Return the (x, y) coordinate for the center point of the cell that contains the specified text.  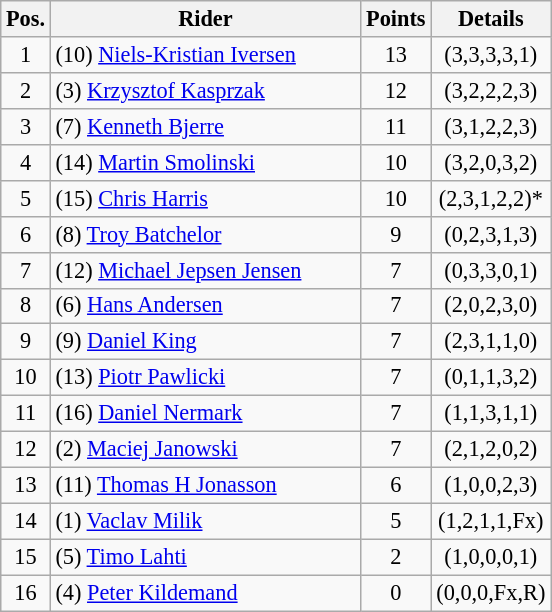
(14) Martin Smolinski (205, 162)
(6) Hans Andersen (205, 306)
14 (26, 521)
4 (26, 162)
Points (396, 19)
8 (26, 306)
(0,1,1,3,2) (491, 378)
0 (396, 593)
(15) Chris Harris (205, 198)
(0,2,3,1,3) (491, 234)
(1,0,0,0,1) (491, 557)
(1,2,1,1,Fx) (491, 521)
(12) Michael Jepsen Jensen (205, 270)
(1) Vaclav Milik (205, 521)
(5) Timo Lahti (205, 557)
(1,1,3,1,1) (491, 414)
(2,3,1,2,2)* (491, 198)
Details (491, 19)
(1,0,0,2,3) (491, 485)
(11) Thomas H Jonasson (205, 485)
(2,1,2,0,2) (491, 450)
(2) Maciej Janowski (205, 450)
(0,0,0,Fx,R) (491, 593)
(9) Daniel King (205, 342)
(3,2,0,3,2) (491, 162)
(13) Piotr Pawlicki (205, 378)
Rider (205, 19)
(3,1,2,2,3) (491, 126)
(3,3,3,3,1) (491, 55)
3 (26, 126)
(10) Niels-Kristian Iversen (205, 55)
(4) Peter Kildemand (205, 593)
16 (26, 593)
(2,0,2,3,0) (491, 306)
15 (26, 557)
(16) Daniel Nermark (205, 414)
(7) Kenneth Bjerre (205, 126)
(8) Troy Batchelor (205, 234)
(2,3,1,1,0) (491, 342)
Pos. (26, 19)
(3,2,2,2,3) (491, 90)
1 (26, 55)
(0,3,3,0,1) (491, 270)
(3) Krzysztof Kasprzak (205, 90)
